Determine the (x, y) coordinate at the center of the cell enclosing the given text.  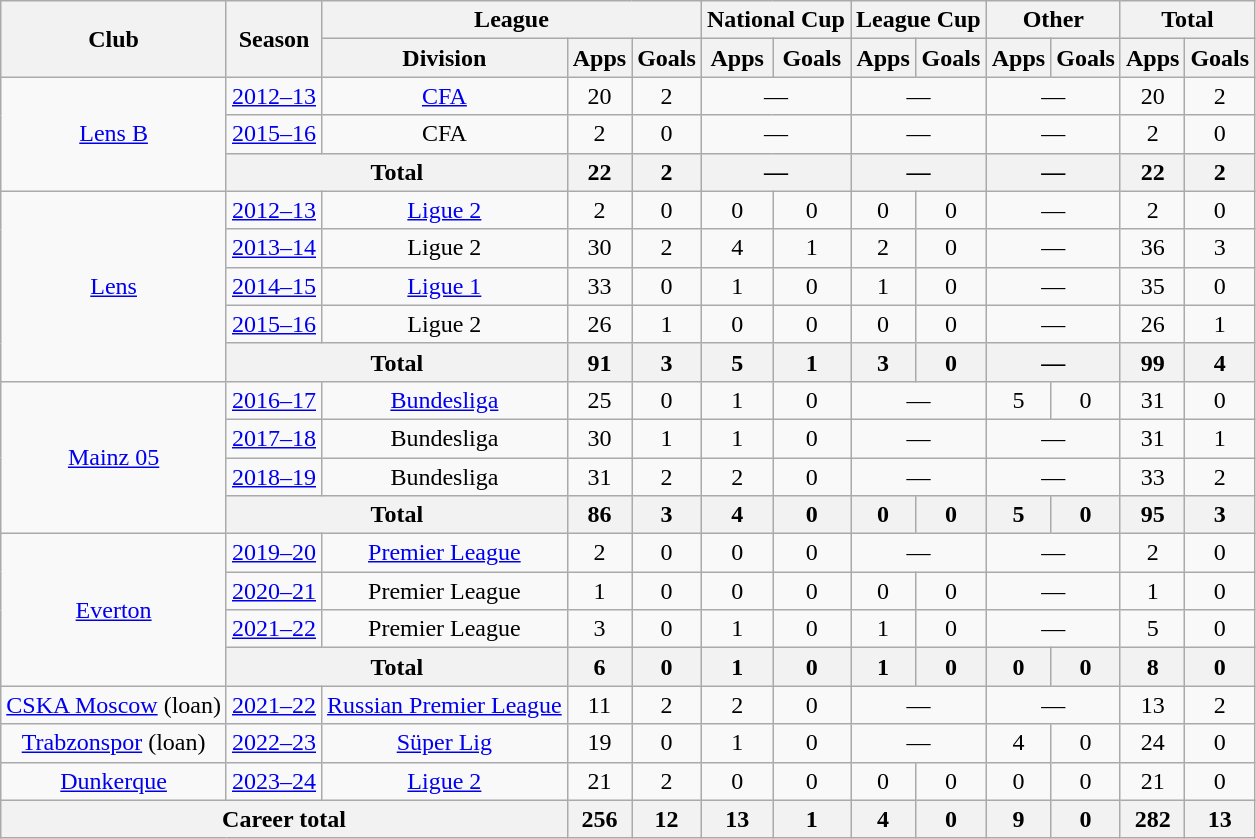
2022–23 (274, 743)
Russian Premier League (445, 705)
86 (599, 515)
Ligue 1 (445, 286)
11 (599, 705)
Trabzonspor (loan) (114, 743)
Süper Lig (445, 743)
CSKA Moscow (loan) (114, 705)
Other (1053, 20)
12 (667, 819)
Dunkerque (114, 781)
24 (1152, 743)
25 (599, 400)
35 (1152, 286)
2023–24 (274, 781)
8 (1152, 667)
Lens B (114, 134)
2016–17 (274, 400)
36 (1152, 248)
19 (599, 743)
Career total (284, 819)
Lens (114, 286)
6 (599, 667)
League Cup (918, 20)
Mainz 05 (114, 457)
2020–21 (274, 591)
Club (114, 39)
2018–19 (274, 477)
99 (1152, 362)
2019–20 (274, 553)
2014–15 (274, 286)
Season (274, 39)
256 (599, 819)
Division (445, 58)
League (512, 20)
2017–18 (274, 438)
282 (1152, 819)
National Cup (776, 20)
95 (1152, 515)
91 (599, 362)
Everton (114, 610)
2013–14 (274, 248)
9 (1018, 819)
